Output the (X, Y) coordinate of the center of the cell containing the given text.  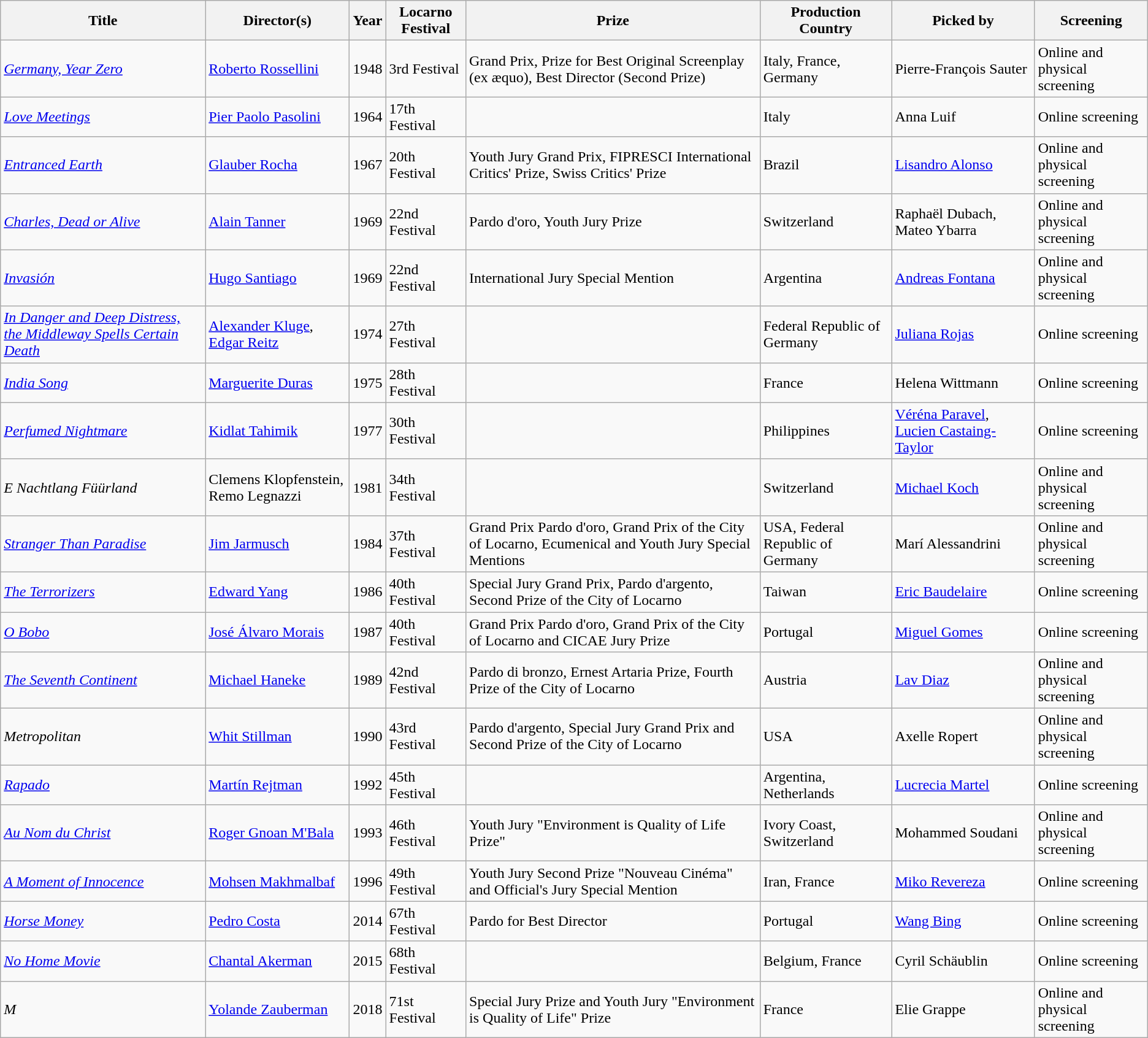
Whit Stillman (277, 737)
A Moment of Innocence (103, 881)
Wang Bing (963, 921)
Pedro Costa (277, 921)
Screening (1091, 21)
Pardo di bronzo, Ernest Artaria Prize, Fourth Prize of the City of Locarno (613, 680)
Youth Jury Second Prize "Nouveau Cinéma" and Official's Jury Special Mention (613, 881)
Metropolitan (103, 737)
Rapado (103, 785)
1993 (368, 833)
The Terrorizers (103, 591)
Pierre-François Sauter (963, 69)
Brazil (825, 165)
Helena Wittmann (963, 383)
Title (103, 21)
49th Festival (426, 881)
37th Festival (426, 544)
Horse Money (103, 921)
India Song (103, 383)
Mohsen Makhmalbaf (277, 881)
Juliana Rojas (963, 334)
Axelle Ropert (963, 737)
USA (825, 737)
Clemens Klopfenstein, Remo Legnazzi (277, 487)
José Álvaro Morais (277, 632)
In Danger and Deep Distress, the Middleway Spells Certain Death (103, 334)
Austria (825, 680)
Anna Luif (963, 117)
Hugo Santiago (277, 278)
Director(s) (277, 21)
2014 (368, 921)
1948 (368, 69)
1984 (368, 544)
1977 (368, 431)
Marí Alessandrini (963, 544)
USA, Federal Republic of Germany (825, 544)
Locarno Festival (426, 21)
Roberto Rossellini (277, 69)
Belgium, France (825, 961)
1996 (368, 881)
1992 (368, 785)
Pier Paolo Pasolini (277, 117)
42nd Festival (426, 680)
Kidlat Tahimik (277, 431)
17th Festival (426, 117)
Iran, France (825, 881)
Elie Grappe (963, 1009)
Chantal Akerman (277, 961)
Picked by (963, 21)
43rd Festival (426, 737)
1967 (368, 165)
Martín Rejtman (277, 785)
68th Festival (426, 961)
27th Festival (426, 334)
Yolande Zauberman (277, 1009)
Special Jury Prize and Youth Jury "Environment is Quality of Life" Prize (613, 1009)
Au Nom du Christ (103, 833)
34th Festival (426, 487)
The Seventh Continent (103, 680)
Eric Baudelaire (963, 591)
28th Festival (426, 383)
Pardo d'argento, Special Jury Grand Prix and Second Prize of the City of Locarno (613, 737)
1990 (368, 737)
Jim Jarmusch (277, 544)
67th Festival (426, 921)
Andreas Fontana (963, 278)
Youth Jury Grand Prix, FIPRESCI International Critics' Prize, Swiss Critics' Prize (613, 165)
Alain Tanner (277, 221)
Stranger Than Paradise (103, 544)
2015 (368, 961)
71st Festival (426, 1009)
1981 (368, 487)
E Nachtlang Füürland (103, 487)
Federal Republic of Germany (825, 334)
45th Festival (426, 785)
Year (368, 21)
Philippines (825, 431)
Glauber Rocha (277, 165)
1964 (368, 117)
1989 (368, 680)
Michael Haneke (277, 680)
Argentina (825, 278)
46th Festival (426, 833)
Taiwan (825, 591)
Ivory Coast, Switzerland (825, 833)
Germany, Year Zero (103, 69)
Grand Prix, Prize for Best Original Screenplay (ex æquo), Best Director (Second Prize) (613, 69)
2018 (368, 1009)
1987 (368, 632)
Grand Prix Pardo d'oro, Grand Prix of the City of Locarno and CICAE Jury Prize (613, 632)
Youth Jury "Environment is Quality of Life Prize" (613, 833)
Special Jury Grand Prix, Pardo d'argento, Second Prize of the City of Locarno (613, 591)
Raphaël Dubach, Mateo Ybarra (963, 221)
Charles, Dead or Alive (103, 221)
Invasión (103, 278)
1974 (368, 334)
30th Festival (426, 431)
Mohammed Soudani (963, 833)
Italy, France, Germany (825, 69)
Perfumed Nightmare (103, 431)
International Jury Special Mention (613, 278)
Miko Revereza (963, 881)
Pardo d'oro, Youth Jury Prize (613, 221)
Marguerite Duras (277, 383)
Alexander Kluge, Edgar Reitz (277, 334)
Prize (613, 21)
Lisandro Alonso (963, 165)
Italy (825, 117)
Miguel Gomes (963, 632)
3rd Festival (426, 69)
20th Festival (426, 165)
1986 (368, 591)
Entranced Earth (103, 165)
Michael Koch (963, 487)
Cyril Schäublin (963, 961)
Pardo for Best Director (613, 921)
1975 (368, 383)
Véréna Paravel, Lucien Castaing-Taylor (963, 431)
Production Country (825, 21)
Lucrecia Martel (963, 785)
Edward Yang (277, 591)
Love Meetings (103, 117)
Roger Gnoan M'Bala (277, 833)
Argentina, Netherlands (825, 785)
O Bobo (103, 632)
Lav Diaz (963, 680)
M (103, 1009)
No Home Movie (103, 961)
Grand Prix Pardo d'oro, Grand Prix of the City of Locarno, Ecumenical and Youth Jury Special Mentions (613, 544)
